Return [x, y] of the center of cell containing provided text 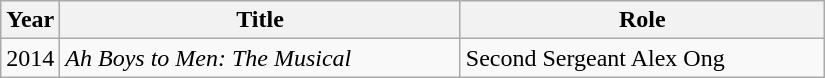
2014 [30, 58]
Title [260, 20]
Role [642, 20]
Second Sergeant Alex Ong [642, 58]
Year [30, 20]
Ah Boys to Men: The Musical [260, 58]
